Scan for the cell matching the given text and deliver its (X, Y) coordinate at center. 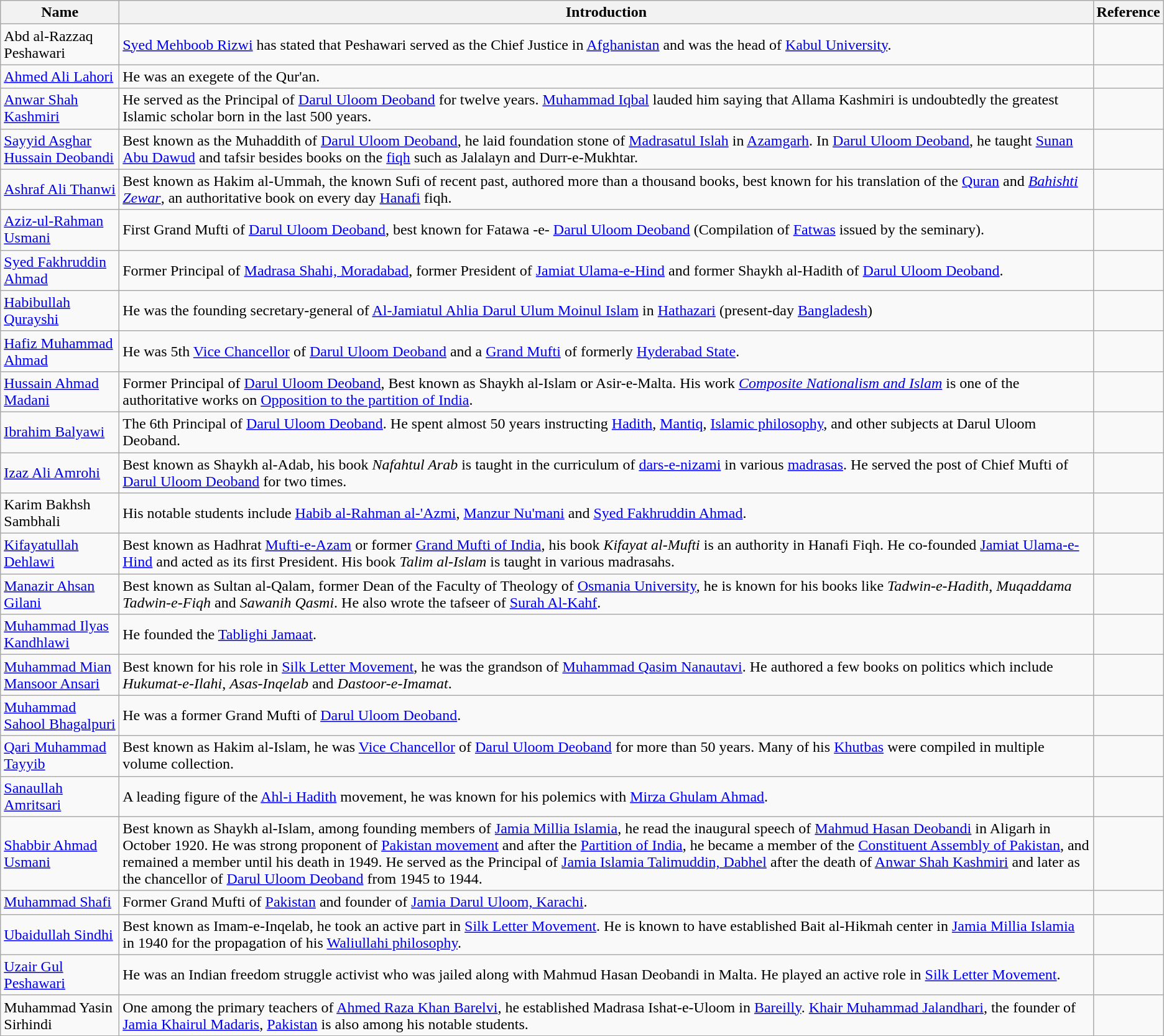
A leading figure of the Ahl-i Hadith movement, he was known for his polemics with Mirza Ghulam Ahmad. (606, 796)
Ahmed Ali Lahori (60, 76)
Kifayatullah Dehlawi (60, 553)
Introduction (606, 12)
Ubaidullah Sindhi (60, 934)
His notable students include Habib al-Rahman al-'Azmi, Manzur Nu'mani and Syed Fakhruddin Ahmad. (606, 514)
Muhammad Yasin Sirhindi (60, 1015)
Anwar Shah Kashmiri (60, 108)
Qari Muhammad Tayyib (60, 756)
Karim Bakhsh Sambhali (60, 514)
Ashraf Ali Thanwi (60, 189)
Syed Fakhruddin Ahmad (60, 270)
Aziz-ul-Rahman Usmani (60, 230)
Sayyid Asghar Hussain Deobandi (60, 149)
Uzair Gul Peshawari (60, 975)
Reference (1128, 12)
Muhammad Shafi (60, 902)
He was a former Grand Mufti of Darul Uloom Deoband. (606, 715)
Syed Mehboob Rizwi has stated that Peshawari served as the Chief Justice in Afghanistan and was the head of Kabul University. (606, 45)
Izaz Ali Amrohi (60, 473)
Hafiz Muhammad Ahmad (60, 351)
He was an exegete of the Qur'an. (606, 76)
Ibrahim Balyawi (60, 432)
He was the founding secretary-general of Al-Jamiatul Ahlia Darul Ulum Moinul Islam in Hathazari (present-day Bangladesh) (606, 311)
Abd al-Razzaq Peshawari (60, 45)
Former Principal of Madrasa Shahi, Moradabad, former President of Jamiat Ulama-e-Hind and former Shaykh al-Hadith of Darul Uloom Deoband. (606, 270)
Muhammad Mian Mansoor Ansari (60, 675)
Shabbir Ahmad Usmani (60, 853)
Hussain Ahmad Madani (60, 392)
Manazir Ahsan Gilani (60, 594)
Sanaullah Amritsari (60, 796)
He founded the Tablighi Jamaat. (606, 634)
Habibullah Qurayshi (60, 311)
First Grand Mufti of Darul Uloom Deoband, best known for Fatawa -e- Darul Uloom Deoband (Compilation of Fatwas issued by the seminary). (606, 230)
Muhammad Sahool Bhagalpuri (60, 715)
Former Grand Mufti of Pakistan and founder of Jamia Darul Uloom, Karachi. (606, 902)
He was 5th Vice Chancellor of Darul Uloom Deoband and a Grand Mufti of formerly Hyderabad State. (606, 351)
Name (60, 12)
Muhammad Ilyas Kandhlawi (60, 634)
